Pinpoint the cell where the given text exists, returning its (X, Y) midpoint coordinate. 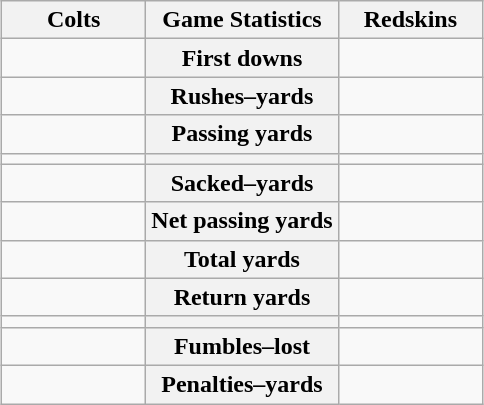
Game Statistics (242, 20)
Total yards (242, 259)
Net passing yards (242, 221)
Return yards (242, 297)
Fumbles–lost (242, 346)
Colts (73, 20)
Sacked–yards (242, 183)
Penalties–yards (242, 384)
First downs (242, 58)
Passing yards (242, 134)
Rushes–yards (242, 96)
Redskins (410, 20)
